Identify which cell holds the provided text, then report its [x, y] central coordinate. 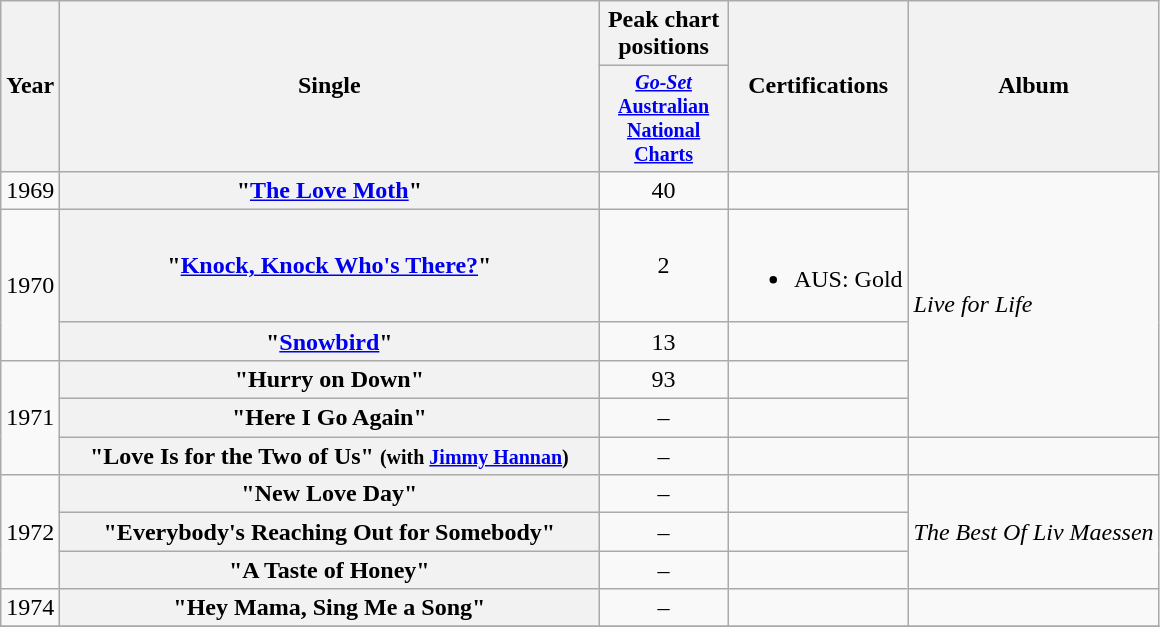
40 [664, 190]
Certifications [818, 86]
"Snowbird" [330, 341]
13 [664, 341]
Go-Set Australian National Charts [664, 118]
Single [330, 86]
"New Love Day" [330, 494]
Album [1034, 86]
1971 [30, 417]
"Knock, Knock Who's There?" [330, 266]
Peak chartpositions [664, 34]
AUS: Gold [818, 266]
2 [664, 266]
"Hey Mama, Sing Me a Song" [330, 608]
"Love Is for the Two of Us" (with Jimmy Hannan) [330, 456]
"Hurry on Down" [330, 379]
1972 [30, 532]
"A Taste of Honey" [330, 570]
Live for Life [1034, 304]
The Best Of Liv Maessen [1034, 532]
"Everybody's Reaching Out for Somebody" [330, 532]
"The Love Moth" [330, 190]
1974 [30, 608]
1969 [30, 190]
1970 [30, 284]
Year [30, 86]
"Here I Go Again" [330, 418]
93 [664, 379]
